Detect which cell encompasses the target text, then output its [x, y] center coordinate. 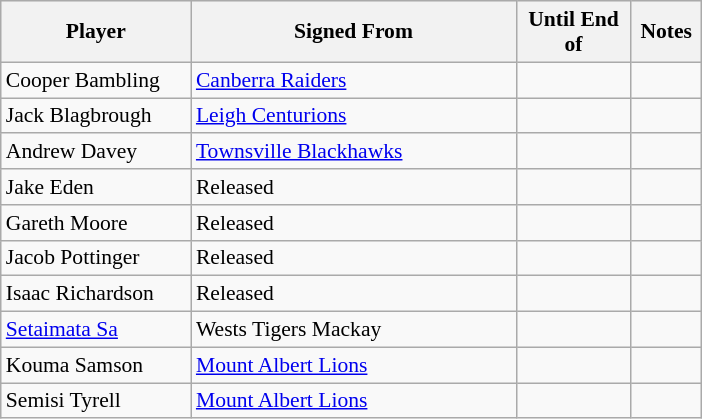
Andrew Davey [96, 152]
Isaac Richardson [96, 294]
Jake Eden [96, 187]
Setaimata Sa [96, 330]
Semisi Tyrell [96, 401]
Signed From [354, 32]
Townsville Blackhawks [354, 152]
Until End of [574, 32]
Jack Blagbrough [96, 116]
Notes [666, 32]
Wests Tigers Mackay [354, 330]
Player [96, 32]
Canberra Raiders [354, 80]
Jacob Pottinger [96, 258]
Gareth Moore [96, 223]
Kouma Samson [96, 365]
Cooper Bambling [96, 80]
Leigh Centurions [354, 116]
